From the cell containing the given text, extract its center point as (X, Y) coordinate. 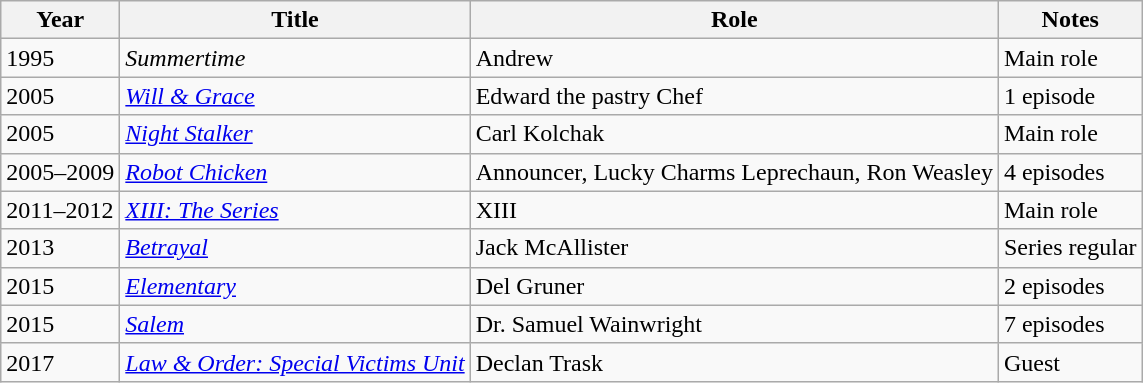
Will & Grace (295, 96)
Elementary (295, 286)
Del Gruner (734, 286)
Edward the pastry Chef (734, 96)
2 episodes (1070, 286)
Year (60, 20)
Betrayal (295, 248)
XIII (734, 210)
Declan Trask (734, 362)
Role (734, 20)
1995 (60, 58)
7 episodes (1070, 324)
Night Stalker (295, 134)
2011–2012 (60, 210)
Andrew (734, 58)
2017 (60, 362)
Summertime (295, 58)
Guest (1070, 362)
1 episode (1070, 96)
Notes (1070, 20)
Title (295, 20)
Law & Order: Special Victims Unit (295, 362)
Robot Chicken (295, 172)
Jack McAllister (734, 248)
2005–2009 (60, 172)
Dr. Samuel Wainwright (734, 324)
4 episodes (1070, 172)
Salem (295, 324)
Carl Kolchak (734, 134)
Series regular (1070, 248)
XIII: The Series (295, 210)
2013 (60, 248)
Announcer, Lucky Charms Leprechaun, Ron Weasley (734, 172)
